From the cell containing the given text, extract its center point as (x, y) coordinate. 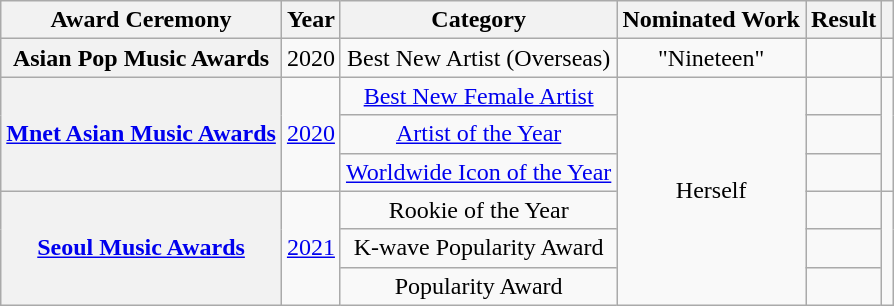
Herself (712, 191)
Rookie of the Year (478, 210)
Award Ceremony (142, 20)
Worldwide Icon of the Year (478, 172)
Popularity Award (478, 286)
Artist of the Year (478, 134)
"Nineteen" (712, 58)
Category (478, 20)
Result (844, 20)
Year (310, 20)
Best New Female Artist (478, 96)
Nominated Work (712, 20)
Best New Artist (Overseas) (478, 58)
Seoul Music Awards (142, 248)
2021 (310, 248)
Asian Pop Music Awards (142, 58)
Mnet Asian Music Awards (142, 134)
K-wave Popularity Award (478, 248)
